Locate the cell with the specified text and output its (X, Y) center coordinate. 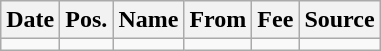
Date (30, 20)
Name (148, 20)
Source (340, 20)
Pos. (86, 20)
From (218, 20)
Fee (276, 20)
